Return the [X, Y] coordinate for the center point of the cell that contains the specified text.  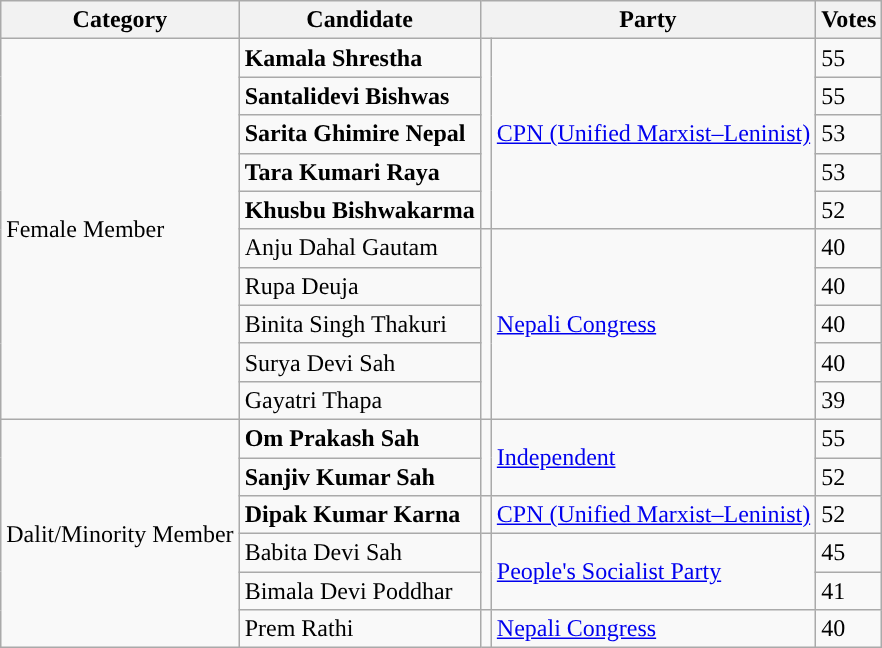
Candidate [360, 20]
Tara Kumari Raya [360, 172]
Sanjiv Kumar Sah [360, 477]
Bimala Devi Poddhar [360, 591]
Surya Devi Sah [360, 362]
Om Prakash Sah [360, 438]
Kamala Shrestha [360, 58]
Sarita Ghimire Nepal [360, 134]
39 [849, 400]
Binita Singh Thakuri [360, 324]
Babita Devi Sah [360, 553]
Independent [653, 457]
Gayatri Thapa [360, 400]
Category [120, 20]
People's Socialist Party [653, 572]
Female Member [120, 230]
Anju Dahal Gautam [360, 248]
45 [849, 553]
41 [849, 591]
Votes [849, 20]
Party [648, 20]
Prem Rathi [360, 629]
Santalidevi Bishwas [360, 96]
Rupa Deuja [360, 286]
Dipak Kumar Karna [360, 515]
Dalit/Minority Member [120, 533]
Khusbu Bishwakarma [360, 210]
